Determine the (X, Y) coordinate at the center of the cell enclosing the given text.  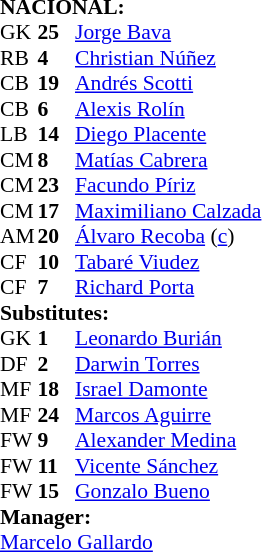
Facundo Píriz (168, 185)
17 (57, 211)
Marcos Aguirre (168, 415)
18 (57, 389)
Darwin Torres (168, 364)
Maximiliano Calzada (168, 211)
RB (19, 58)
AM (19, 237)
10 (57, 262)
6 (57, 109)
1 (57, 339)
Israel Damonte (168, 389)
24 (57, 415)
20 (57, 237)
11 (57, 466)
14 (57, 135)
Christian Núñez (168, 58)
19 (57, 83)
Gonzalo Bueno (168, 491)
Diego Placente (168, 135)
Vicente Sánchez (168, 466)
Tabaré Viudez (168, 262)
LB (19, 135)
Leonardo Burián (168, 339)
Andrés Scotti (168, 83)
Richard Porta (168, 287)
Alexis Rolín (168, 109)
7 (57, 287)
23 (57, 185)
2 (57, 364)
Substitutes: (130, 313)
Alexander Medina (168, 441)
Manager: (130, 517)
Jorge Bava (168, 33)
Álvaro Recoba (c) (168, 237)
4 (57, 58)
Matías Cabrera (168, 160)
9 (57, 441)
15 (57, 491)
DF (19, 364)
25 (57, 33)
8 (57, 160)
